Pinpoint the cell where the given text exists, returning its (x, y) midpoint coordinate. 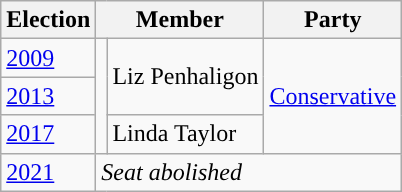
Liz Penhaligon (186, 77)
Member (180, 20)
2013 (48, 96)
Seat abolished (249, 172)
2017 (48, 134)
Conservative (333, 96)
2009 (48, 58)
Linda Taylor (186, 134)
2021 (48, 172)
Election (48, 20)
Party (333, 20)
